Output the [x, y] coordinate of the center of the cell containing the given text.  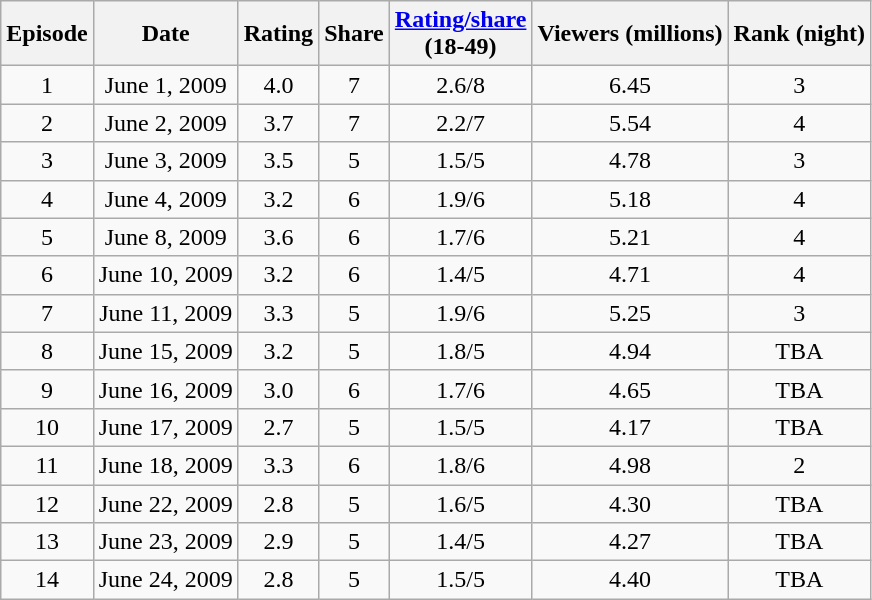
Viewers (millions) [630, 34]
June 2, 2009 [166, 123]
4.27 [630, 542]
4.40 [630, 580]
2.9 [278, 542]
June 8, 2009 [166, 237]
3.5 [278, 161]
4.71 [630, 275]
Share [354, 34]
June 22, 2009 [166, 503]
4.78 [630, 161]
1 [47, 85]
3.7 [278, 123]
2.7 [278, 427]
14 [47, 580]
June 18, 2009 [166, 465]
4.65 [630, 389]
11 [47, 465]
5.21 [630, 237]
2.6/8 [460, 85]
5.54 [630, 123]
June 11, 2009 [166, 313]
June 10, 2009 [166, 275]
Rating [278, 34]
Episode [47, 34]
June 16, 2009 [166, 389]
4.98 [630, 465]
12 [47, 503]
June 15, 2009 [166, 351]
June 3, 2009 [166, 161]
Rating/share(18-49) [460, 34]
3.6 [278, 237]
10 [47, 427]
June 23, 2009 [166, 542]
6.45 [630, 85]
4.17 [630, 427]
4.94 [630, 351]
June 17, 2009 [166, 427]
5.18 [630, 199]
5.25 [630, 313]
June 24, 2009 [166, 580]
1.8/6 [460, 465]
9 [47, 389]
1.6/5 [460, 503]
Date [166, 34]
June 1, 2009 [166, 85]
June 4, 2009 [166, 199]
13 [47, 542]
3.0 [278, 389]
2.2/7 [460, 123]
Rank (night) [799, 34]
4.30 [630, 503]
1.8/5 [460, 351]
4.0 [278, 85]
8 [47, 351]
